Capture the cell that displays the provided text and extract its [x, y] central coordinate. 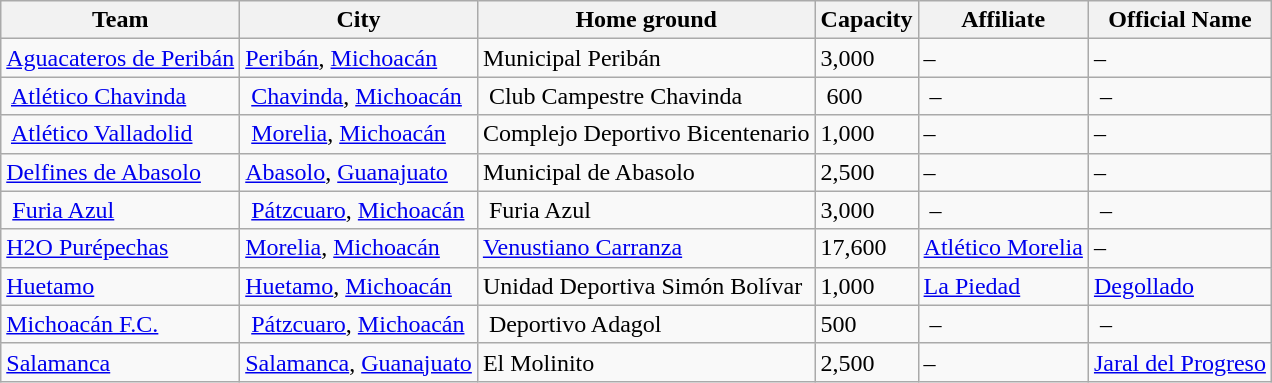
Venustiano Carranza [646, 248]
H2O Purépechas [120, 248]
Peribán, Michoacán [359, 58]
Atlético Morelia [1003, 248]
Deportivo Adagol [646, 324]
Atlético Chavinda [120, 96]
Abasolo, Guanajuato [359, 172]
Huetamo [120, 286]
Team [120, 20]
Aguacateros de Peribán [120, 58]
Official Name [1180, 20]
El Molinito [646, 362]
Jaral del Progreso [1180, 362]
17,600 [866, 248]
500 [866, 324]
Affiliate [1003, 20]
Home ground [646, 20]
Club Campestre Chavinda [646, 96]
City [359, 20]
Atlético Valladolid [120, 134]
Salamanca [120, 362]
Unidad Deportiva Simón Bolívar [646, 286]
600 [866, 96]
Delfines de Abasolo [120, 172]
Michoacán F.C. [120, 324]
Huetamo, Michoacán [359, 286]
Capacity [866, 20]
Salamanca, Guanajuato [359, 362]
Municipal Peribán [646, 58]
Degollado [1180, 286]
Chavinda, Michoacán [359, 96]
La Piedad [1003, 286]
Municipal de Abasolo [646, 172]
Complejo Deportivo Bicentenario [646, 134]
